Identify which cell holds the provided text, then report its [X, Y] central coordinate. 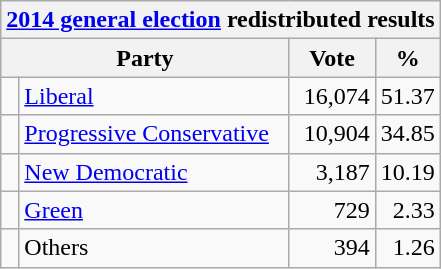
New Democratic [154, 172]
Party [145, 58]
Others [154, 248]
10.19 [408, 172]
% [408, 58]
1.26 [408, 248]
Vote [332, 58]
16,074 [332, 96]
729 [332, 210]
Green [154, 210]
34.85 [408, 134]
Liberal [154, 96]
2.33 [408, 210]
3,187 [332, 172]
394 [332, 248]
51.37 [408, 96]
Progressive Conservative [154, 134]
2014 general election redistributed results [220, 20]
10,904 [332, 134]
